Provide the [x, y] coordinate of the cell's center where the given text is located.  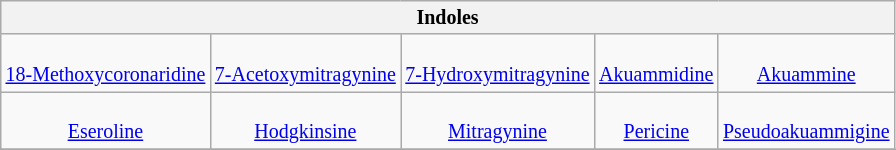
Mitragynine [498, 120]
Eseroline [106, 120]
Hodgkinsine [305, 120]
Pseudoakuammigine [806, 120]
7-Acetoxymitragynine [305, 64]
Indoles [448, 18]
Pericine [656, 120]
18-Methoxycoronaridine [106, 64]
7-Hydroxymitragynine [498, 64]
Akuammidine [656, 64]
Akuammine [806, 64]
